Scan for the cell matching the given text and deliver its (x, y) coordinate at center. 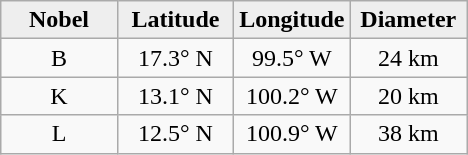
100.9° W (292, 134)
20 km (408, 96)
99.5° W (292, 58)
Diameter (408, 20)
Nobel (59, 20)
13.1° N (175, 96)
24 km (408, 58)
K (59, 96)
100.2° W (292, 96)
38 km (408, 134)
12.5° N (175, 134)
Latitude (175, 20)
17.3° N (175, 58)
Longitude (292, 20)
L (59, 134)
B (59, 58)
